Return (X, Y) of the center of cell containing provided text 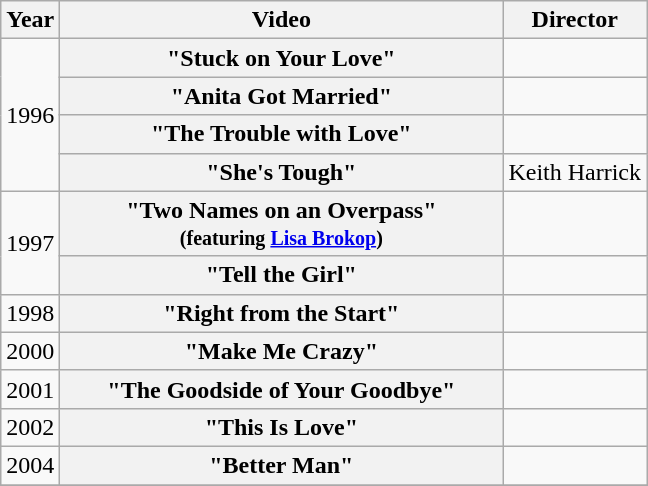
"Right from the Start" (282, 313)
1998 (30, 313)
Keith Harrick (575, 172)
Video (282, 20)
1996 (30, 115)
"Two Names on an Overpass"(featuring Lisa Brokop) (282, 224)
2001 (30, 389)
"She's Tough" (282, 172)
1997 (30, 242)
Director (575, 20)
"The Goodside of Your Goodbye" (282, 389)
"This Is Love" (282, 427)
"Better Man" (282, 465)
2000 (30, 351)
"Make Me Crazy" (282, 351)
"Anita Got Married" (282, 96)
2004 (30, 465)
"Tell the Girl" (282, 275)
Year (30, 20)
2002 (30, 427)
"The Trouble with Love" (282, 134)
"Stuck on Your Love" (282, 58)
